Determine the [X, Y] coordinate at the center of the cell enclosing the given text.  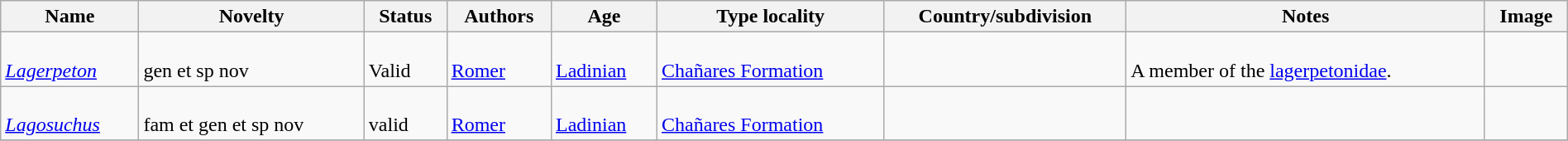
Lagerpeton [69, 60]
Age [604, 17]
Lagosuchus [69, 113]
fam et gen et sp nov [251, 113]
Valid [405, 60]
Notes [1306, 17]
valid [405, 113]
Authors [499, 17]
A member of the lagerpetonidae. [1306, 60]
gen et sp nov [251, 60]
Name [69, 17]
Novelty [251, 17]
Image [1526, 17]
Type locality [771, 17]
Status [405, 17]
Country/subdivision [1006, 17]
